Output the [x, y] coordinate of the center of the cell containing the given text.  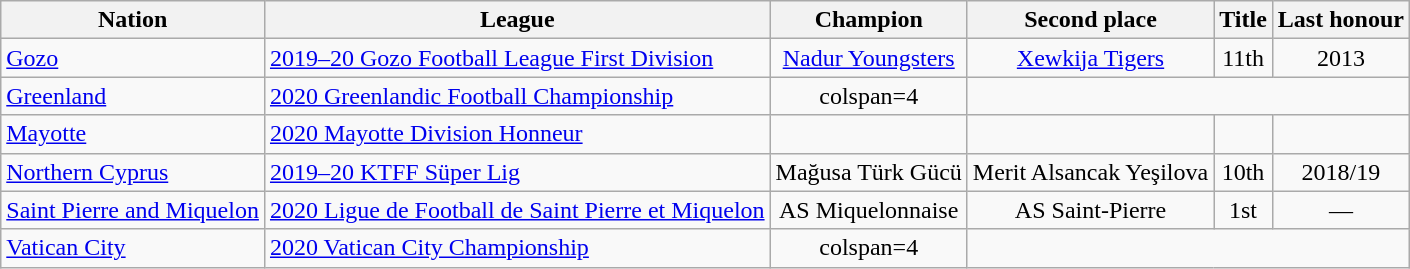
2013 [1340, 58]
Gozo [133, 58]
Second place [1090, 20]
Last honour [1340, 20]
2019–20 Gozo Football League First Division [517, 58]
1st [1244, 210]
AS Saint-Pierre [1090, 210]
2020 Vatican City Championship [517, 248]
Saint Pierre and Miquelon [133, 210]
Northern Cyprus [133, 172]
Nation [133, 20]
Merit Alsancak Yeşilova [1090, 172]
Mağusa Türk Gücü [868, 172]
11th [1244, 58]
Champion [868, 20]
2020 Ligue de Football de Saint Pierre et Miquelon [517, 210]
10th [1244, 172]
2019–20 KTFF Süper Lig [517, 172]
League [517, 20]
Xewkija Tigers [1090, 58]
Title [1244, 20]
Vatican City [133, 248]
Nadur Youngsters [868, 58]
2020 Greenlandic Football Championship [517, 96]
AS Miquelonnaise [868, 210]
— [1340, 210]
2020 Mayotte Division Honneur [517, 134]
Greenland [133, 96]
2018/19 [1340, 172]
Mayotte [133, 134]
